Pinpoint the cell where the given text exists, returning its [x, y] midpoint coordinate. 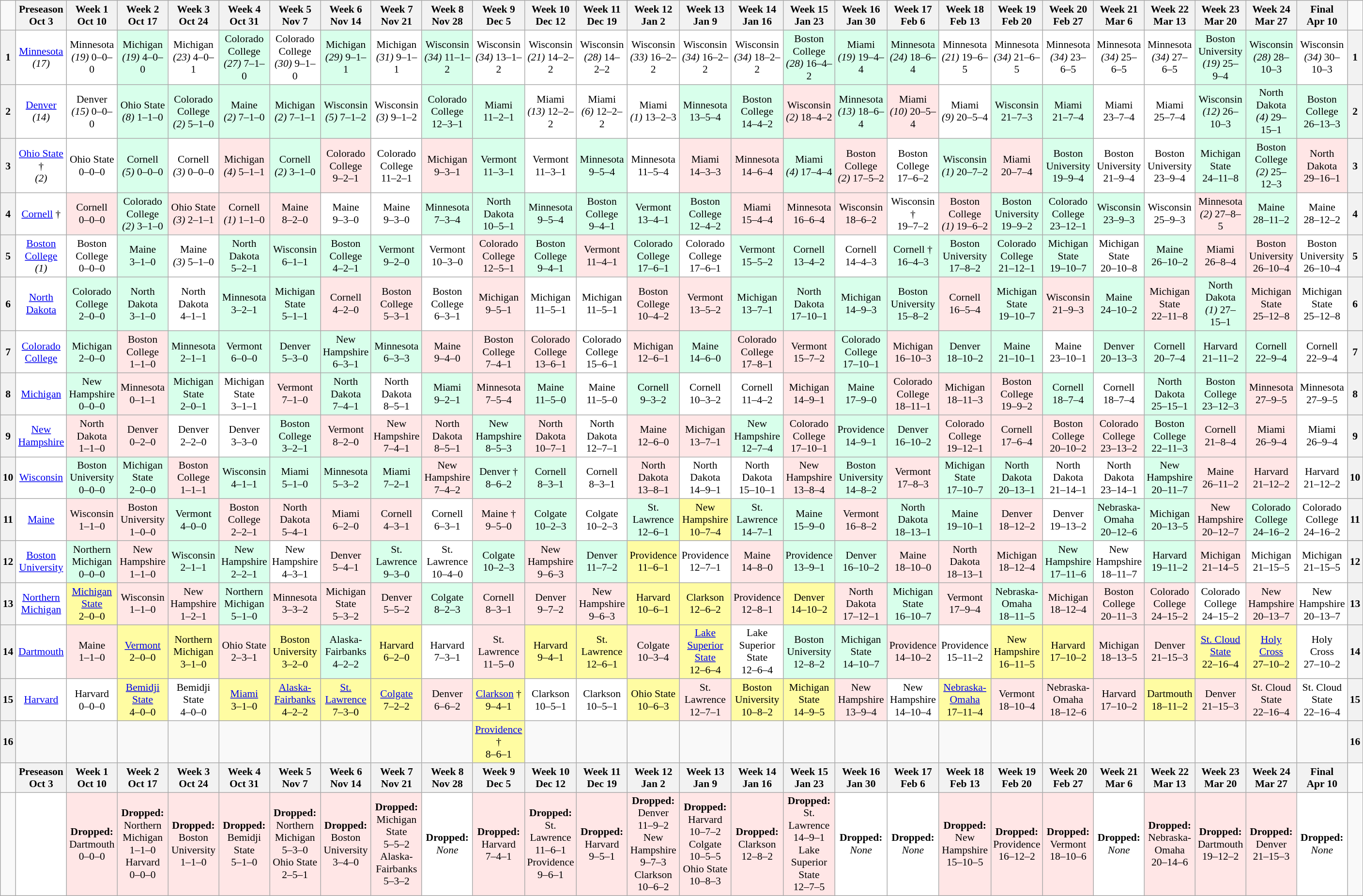
North Dakota(4) 29–15–1 [1271, 111]
Vermont6–0–0 [244, 352]
Michigan State5–1–1 [295, 304]
Michigan State22–11–8 [1170, 304]
North Dakota14–9–1 [705, 478]
St. Lawrence9–3–0 [396, 562]
Colorado College9–2–1 [346, 166]
Minnesota(2) 27–8–5 [1220, 214]
Boston College12–4–2 [705, 214]
North Dakota20–13–1 [1017, 478]
Miami25–7–4 [1170, 111]
Cornell6–3–1 [447, 520]
Denver14–10–2 [809, 604]
Colorado College [41, 352]
Boston College5–3–1 [396, 304]
Boston College22–11–3 [1170, 436]
Providence15–11–2 [965, 652]
Cornell9–3–2 [654, 394]
North Dakota15–10–1 [757, 478]
Boston College(1) [41, 256]
Dropped:Vermont18–10–6 [1068, 844]
Minnesota7–3–4 [447, 214]
Wisconsin2–1–1 [194, 562]
Miami(10) 20–5–4 [913, 111]
Colorado College(2) 3–1–0 [142, 214]
North Dakota17–12–1 [861, 604]
Dropped:New Hampshire15–10–5 [965, 844]
New Hampshire10–7–4 [705, 520]
Michigan State5–3–2 [346, 604]
Minnesota2–1–1 [194, 352]
Boston College0–0–0 [92, 256]
North Dakota17–10–1 [809, 304]
Colorado College(2) 5–1–0 [194, 111]
Dropped:Harvard10–7–2Colgate10–5–5Ohio State10–8–3 [705, 844]
New Hampshire7–4–1 [396, 436]
Boston University19–9–4 [1068, 166]
New Hampshire8–5–3 [499, 436]
New Hampshire13–9–4 [861, 700]
Boston College20–11–3 [1118, 604]
Denver(15) 0–0–0 [92, 111]
Dartmouth [41, 652]
Providence14–10–2 [913, 652]
Denver2–2–0 [194, 436]
Vermont8–2–0 [346, 436]
Vermont9–2–0 [396, 256]
Minnesota0–1–1 [142, 394]
Michigan21–14–5 [1220, 562]
Providence11–6–1 [654, 562]
New Hampshire0–0–0 [92, 394]
Cornell4–3–1 [396, 520]
Vermont13–5–2 [705, 304]
Miami(19) 19–4–4 [861, 57]
New Hampshire1–2–1 [194, 604]
Dropped:Providence16–12–2 [1017, 844]
Denver †8–6–2 [499, 478]
St. Lawrence7–3–0 [346, 700]
Michigan9–3–1 [447, 166]
Colorado College12–3–1 [447, 111]
Boston College4–2–1 [346, 256]
Wisconsin4–1–1 [244, 478]
Cornell20–7–4 [1170, 352]
Dropped:Northern Michigan5–3–0Ohio State2–5–1 [295, 844]
Wisconsin(12) 26–10–3 [1220, 111]
Boston University0–0–0 [92, 478]
Boston College14–4–2 [757, 111]
Minnesota11–5–4 [654, 166]
Cornell11–4–2 [757, 394]
Minnesota6–3–3 [396, 352]
Maine17–9–0 [861, 394]
Michigan State2–0–1 [194, 394]
Wisconsin(33) 16–2–2 [654, 57]
Dartmouth18–11–2 [1170, 700]
Dropped:Bemidji State5–1–0 [244, 844]
Wisconsin [41, 478]
New Hampshire1–1–0 [142, 562]
Miami21–7–4 [1068, 111]
Vermont10–3–0 [447, 256]
North Dakota21–14–1 [1068, 478]
Maine [41, 520]
Vermont15–7–2 [809, 352]
Cornell4–2–0 [346, 304]
Miami20–7–4 [1017, 166]
Miami15–4–4 [757, 214]
Colorado College15–6–1 [602, 352]
Michigan State24–11–8 [1220, 166]
Vermont2–0–0 [142, 652]
Colorado College13–6–1 [550, 352]
Miami6–2–0 [346, 520]
New Hampshire13–8–4 [809, 478]
Boston College(2) 17–5–2 [861, 166]
Nebraska-Omaha18–11–5 [1017, 604]
Michigan State3–1–1 [244, 394]
Maine14–6–0 [705, 352]
Wisconsin(28) 14–2–2 [602, 57]
Wisconsin(34) 18–2–2 [757, 57]
North Dakota13–8–1 [654, 478]
Cornell(5) 0–0–0 [142, 166]
Vermont15–5–2 [757, 256]
Boston College23–12–3 [1220, 394]
Providence13–9–1 [809, 562]
Boston College26–13–3 [1322, 111]
Vermont13–4–1 [654, 214]
Wisconsin(28) 28–10–3 [1271, 57]
New Hampshire16–11–5 [1017, 652]
Minnesota(19) 0–0–0 [92, 57]
New Hampshire4–3–1 [295, 562]
Denver18–12–2 [1017, 520]
North Dakota(1) 27–15–1 [1220, 304]
Colorado College2–0–0 [92, 304]
New Hampshire20–12–7 [1220, 520]
Colorado College17–8–1 [757, 352]
New Hampshire18–11–7 [1118, 562]
Wisconsin(34) 16–2–2 [705, 57]
Boston College(1) 19–6–2 [965, 214]
Vermont11–4–1 [602, 256]
Miami14–3–3 [705, 166]
Boston University17–8–2 [965, 256]
Boston College3–2–1 [295, 436]
Providence14–9–1 [861, 436]
Colorado College23–13–2 [1118, 436]
Boston University3–2–0 [295, 652]
Michigan(29) 9–1–1 [346, 57]
Harvard9–4–1 [550, 652]
Maine †9–5–0 [499, 520]
Miami9–2–1 [447, 394]
Michigan14–9–1 [809, 394]
New Hampshire12–7–4 [757, 436]
New Hampshire2–2–1 [244, 562]
Dropped:Nebraska-Omaha20–14–6 [1170, 844]
Maine28–12–2 [1322, 214]
North Dakota10–5–1 [499, 214]
Miami26–8–4 [1220, 256]
St. Lawrence10–4–0 [447, 562]
Miami(13) 12–2–2 [550, 111]
St. Lawrence14–7–1 [757, 520]
Clarkson †9–4–1 [499, 700]
Dropped:Boston University3–4–0 [346, 844]
Minnesota7–5–4 [499, 394]
Wisconsin(3) 9–1–2 [396, 111]
Vermont4–0–0 [194, 520]
Wisconsin(1) 20–7–2 [965, 166]
St. Lawrence12–7–1 [705, 700]
Cornell10–3–2 [705, 394]
Boston University15–8–2 [913, 304]
Minnesota(34) 21–6–5 [1017, 57]
Denver5–3–0 [295, 352]
Michigan State14–9–5 [809, 700]
Maine15–9–0 [809, 520]
Cornell14–4–3 [861, 256]
Colorado College(27) 7–1–0 [244, 57]
Maine23–10–1 [1068, 352]
Cornell21–8–4 [1220, 436]
New Hampshire17–11–6 [1068, 562]
Wisconsin6–1–1 [295, 256]
Dropped:Dartmouth0–0–0 [92, 844]
Boston College7–4–1 [499, 352]
Cornell13–4–2 [809, 256]
Michigan State17–10–7 [965, 478]
Miami(9) 20–5–4 [965, 111]
Denver(14) [41, 111]
Boston College(28) 16–4–2 [809, 57]
Maine26–10–2 [1170, 256]
Denver18–10–2 [965, 352]
Boston College1–1–0 [142, 352]
Providence12–7–1 [705, 562]
Michigan State20–10–8 [1118, 256]
New Hampshire14–10–4 [913, 700]
Maine(2) 7–1–0 [244, 111]
Michigan [41, 394]
Boston University [41, 562]
Northern Michigan0–0–0 [92, 562]
Boston University21–9–4 [1118, 166]
Northern Michigan [41, 604]
Boston College10–4–2 [654, 304]
Denver5–5–2 [396, 604]
Denver9–7–2 [550, 604]
North Dakota3–1–0 [142, 304]
Maine19–10–1 [965, 520]
Minnesota(34) 25–6–5 [1118, 57]
Miami7–2–1 [396, 478]
Boston University12–8–2 [809, 652]
Harvard7–3–1 [447, 652]
Miami23–7–4 [1118, 111]
Cornell †16–4–3 [913, 256]
Michigan(31) 9–1–1 [396, 57]
Dropped:Denver11–9–2New Hampshire9–7–3Clarkson10–6–2 [654, 844]
Colorado College(30) 9–1–0 [295, 57]
Boston College19–9–2 [1017, 394]
St. Lawrence11–5–0 [499, 652]
Boston College6–3–1 [447, 304]
Minnesota13–5–4 [705, 111]
Maine28–11–2 [1271, 214]
Wisconsin18–6–2 [861, 214]
Cornell † [41, 214]
Wisconsin †19–7–2 [913, 214]
Boston College2–2–1 [244, 520]
Denver0–2–0 [142, 436]
Michigan14–9–3 [861, 304]
Cornell17–6–4 [1017, 436]
New Hampshire7–4–2 [447, 478]
Boston University23–9–4 [1170, 166]
Colorado College11–2–1 [396, 166]
Dropped:Denver21–15–3 [1271, 844]
Maine14–8–0 [757, 562]
Dropped:Dartmouth19–12–2 [1220, 844]
Vermont7–1–0 [295, 394]
Northern Michigan5–1–0 [244, 604]
Dropped:Harvard7–4–1 [499, 844]
Maine8–2–0 [295, 214]
Michigan20–13–5 [1170, 520]
Ohio State10–6–3 [654, 700]
Cornell(3) 0–0–0 [194, 166]
Minnesota5–3–2 [346, 478]
Maine21–10–1 [1017, 352]
Michigan16–10–3 [913, 352]
Michigan2–0–0 [92, 352]
Ohio State(3) 2–1–1 [194, 214]
Boston University1–0–0 [142, 520]
Colorado College19–12–1 [965, 436]
Miami11–2–1 [499, 111]
Michigan(4) 5–1–1 [244, 166]
Minnesota(24) 18–6–4 [913, 57]
Dropped:Michigan State5–5–2Alaska-Fairbanks5–3–2 [396, 844]
Wisconsin23–9–3 [1118, 214]
Michigan State16–10–7 [913, 604]
Denver5–4–1 [346, 562]
Vermont18–10–4 [1017, 700]
Wisconsin(34) 30–10–3 [1322, 57]
Harvard21–11–2 [1220, 352]
Michigan12–6–1 [654, 352]
Nebraska-Omaha17–11–4 [965, 700]
North Dakota1–1–0 [92, 436]
Minnesota16–6–4 [809, 214]
Cornell16–5–4 [965, 304]
Boston College20–10–2 [1068, 436]
Colorado College18–11–1 [913, 394]
Boston University(19) 25–9–4 [1220, 57]
Vermont17–9–4 [965, 604]
Vermont16–8–2 [861, 520]
Vermont17–8–3 [913, 478]
Harvard19–11–2 [1170, 562]
Michigan(2) 7–1–1 [295, 111]
Colorado College12–5–1 [499, 256]
Wisconsin(5) 7–1–2 [346, 111]
New Hampshire6–3–1 [346, 352]
Maine9–4–0 [447, 352]
Michigan(23) 4–0–1 [194, 57]
North Dakota7–4–1 [346, 394]
Minnesota(34) 23–6–5 [1068, 57]
Providence †8–6–1 [499, 742]
North Dakota12–7–1 [602, 436]
Michigan18–13–5 [1118, 652]
North Dakota [41, 304]
Minnesota(17) [41, 57]
Clarkson12–6–2 [705, 604]
New Hampshire [41, 436]
Maine3–1–0 [142, 256]
Ohio State(8) 1–1–0 [142, 111]
Denver6–6–2 [447, 700]
Maine(3) 5–1–0 [194, 256]
Minnesota14–6–4 [757, 166]
Michigan18–11–3 [965, 394]
Harvard0–0–0 [92, 700]
Miami(6) 12–2–2 [602, 111]
Cornell(2) 3–1–0 [295, 166]
Dropped:Boston University1–1–0 [194, 844]
Maine12–6–0 [654, 436]
Maine18–10–0 [913, 562]
Nebraska-Omaha18–12–6 [1068, 700]
Wisconsin(34) 13–1–2 [499, 57]
Wisconsin25–9–3 [1170, 214]
Colgate10–3–4 [654, 652]
North Dakota25–15–1 [1170, 394]
Minnesota3–3–2 [295, 604]
Wisconsin21–9–3 [1068, 304]
Minnesota3–2–1 [244, 304]
Wisconsin(34) 11–1–2 [447, 57]
Boston College(2) 25–12–3 [1271, 166]
Boston College1–1–1 [194, 478]
New Hampshire20–11–7 [1170, 478]
Colgate8–2–3 [447, 604]
Harvard6–2–0 [396, 652]
Colorado College21–12–1 [1017, 256]
Dropped:Northern Michigan1–1–0Harvard0–0–0 [142, 844]
North Dakota23–14–1 [1118, 478]
Maine24–10–2 [1118, 304]
Providence12–8–1 [757, 604]
Boston University10–8–2 [757, 700]
Boston University14–8–2 [861, 478]
Michigan9–5–1 [499, 304]
Ohio State0–0–0 [92, 166]
Miami(4) 17–4–4 [809, 166]
Maine1–1–0 [92, 652]
Harvard10–6–1 [654, 604]
Minnesota(13) 18–6–4 [861, 111]
Denver19–13–2 [1068, 520]
Harvard [41, 700]
Dropped:Harvard9–5–1 [602, 844]
Cornell(1) 1–1–0 [244, 214]
Maine26–11–2 [1220, 478]
Ohio State †(2) [41, 166]
Minnesota(21) 19–6–5 [965, 57]
Denver3–3–0 [244, 436]
Wisconsin(21) 14–2–2 [550, 57]
Denver11–7–2 [602, 562]
North Dakota29–16–1 [1322, 166]
Wisconsin(2) 18–4–2 [809, 111]
Boston University19–9–2 [1017, 214]
Colorado College23–12–1 [1068, 214]
Dropped:St. Lawrence11–6–1Providence9–6–1 [550, 844]
Michigan(19) 4–0–0 [142, 57]
Ohio State2–3–1 [244, 652]
North Dakota5–2–1 [244, 256]
Miami5–1–0 [295, 478]
Miami(1) 13–2–3 [654, 111]
Minnesota(34) 27–6–5 [1170, 57]
Dropped:Clarkson12–8–2 [757, 844]
Nebraska-Omaha20–12–6 [1118, 520]
Cornell0–0–0 [92, 214]
North Dakota5–4–1 [295, 520]
North Dakota4–1–1 [194, 304]
Northern Michigan3–1–0 [194, 652]
Colgate7–2–2 [396, 700]
Michigan State14–10–7 [861, 652]
Denver20–13–3 [1118, 352]
Boston College17–6–2 [913, 166]
Wisconsin21–7–3 [1017, 111]
Dropped:St. Lawrence14–9–1Lake Superior State12–7–5 [809, 844]
Miami3–1–0 [244, 700]
North Dakota10–7–1 [550, 436]
